Detect which cell encompasses the target text, then output its (x, y) center coordinate. 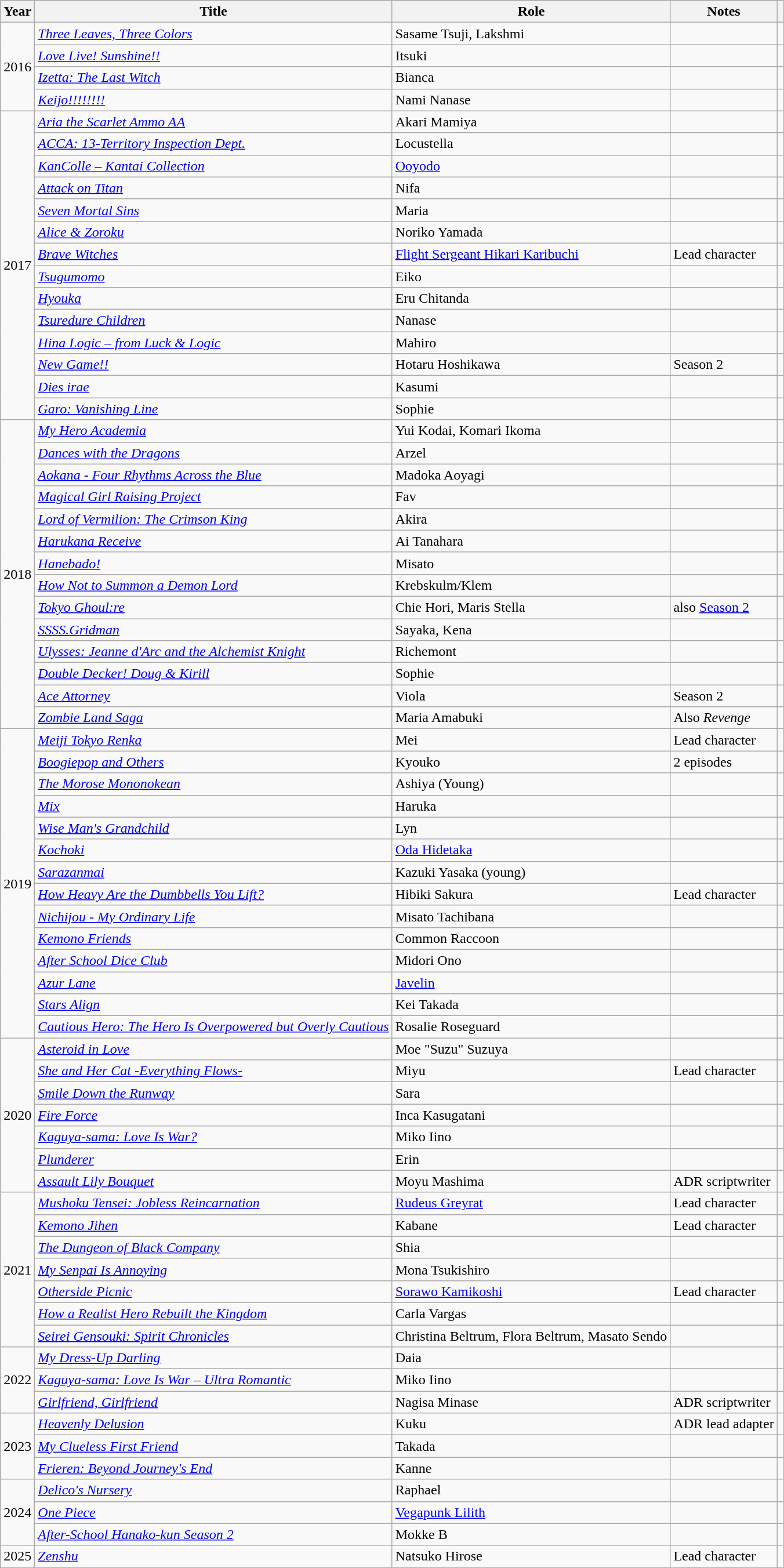
Dies irae (213, 387)
Mix (213, 806)
Yui Kodai, Komari Ikoma (531, 431)
Notes (724, 12)
Mushoku Tensei: Jobless Reincarnation (213, 1203)
2016 (17, 67)
Nami Nanase (531, 100)
Double Decker! Doug & Kirill (213, 674)
Delico's Nursery (213, 1490)
Eru Chitanda (531, 299)
Three Leaves, Three Colors (213, 34)
2025 (17, 1556)
2019 (17, 884)
Maria Amabuki (531, 718)
Kochoki (213, 850)
Nagisa Minase (531, 1402)
Bianca (531, 78)
Akari Mamiya (531, 122)
Noriko Yamada (531, 232)
Inca Kasugatani (531, 1115)
After-School Hanako-kun Season 2 (213, 1534)
One Piece (213, 1512)
Flight Sergeant Hikari Karibuchi (531, 254)
Erin (531, 1159)
Sara (531, 1093)
Fire Force (213, 1115)
Ashiya (Young) (531, 784)
Hotaru Hoshikawa (531, 365)
Mona Tsukishiro (531, 1269)
Kuku (531, 1424)
Mei (531, 740)
Title (213, 12)
Ulysses: Jeanne d'Arc and the Alchemist Knight (213, 652)
2017 (17, 266)
Attack on Titan (213, 188)
Rudeus Greyrat (531, 1203)
Tokyo Ghoul:re (213, 607)
Nanase (531, 321)
My Clueless First Friend (213, 1446)
Dances with the Dragons (213, 453)
Krebskulm/Klem (531, 585)
Lord of Vermilion: The Crimson King (213, 519)
Miyu (531, 1071)
Brave Witches (213, 254)
Tsuredure Children (213, 321)
Maria (531, 210)
Alice & Zoroku (213, 232)
ADR lead adapter (724, 1424)
Otherside Picnic (213, 1291)
Zombie Land Saga (213, 718)
Heavenly Delusion (213, 1424)
Vegapunk Lilith (531, 1512)
The Dungeon of Black Company (213, 1247)
After School Dice Club (213, 960)
Shia (531, 1247)
Midori Ono (531, 960)
Arzel (531, 453)
Akira (531, 519)
Common Raccoon (531, 938)
Itsuki (531, 56)
Haruka (531, 806)
My Senpai Is Annoying (213, 1269)
Hyouka (213, 299)
Year (17, 12)
Hibiki Sakura (531, 894)
The Morose Mononokean (213, 784)
Eiko (531, 277)
Kanne (531, 1468)
Kemono Jihen (213, 1225)
Chie Hori, Maris Stella (531, 607)
Kasumi (531, 387)
Magical Girl Raising Project (213, 497)
Richemont (531, 652)
2024 (17, 1512)
Seirei Gensouki: Spirit Chronicles (213, 1335)
SSSS.Gridman (213, 629)
Garo: Vanishing Line (213, 409)
also Season 2 (724, 607)
Viola (531, 696)
Izetta: The Last Witch (213, 78)
2021 (17, 1269)
Cautious Hero: The Hero Is Overpowered but Overly Cautious (213, 1027)
2022 (17, 1380)
My Dress-Up Darling (213, 1358)
Also Revenge (724, 718)
Aokana - Four Rhythms Across the Blue (213, 475)
Oda Hidetaka (531, 850)
How Not to Summon a Demon Lord (213, 585)
Nifa (531, 188)
New Game!! (213, 365)
Wise Man's Grandchild (213, 828)
Moyu Mashima (531, 1181)
Javelin (531, 983)
Kei Takada (531, 1005)
Sayaka, Kena (531, 629)
Misato Tachibana (531, 916)
2 episodes (724, 762)
Nichijou - My Ordinary Life (213, 916)
Sarazanmai (213, 872)
Keijo!!!!!!!! (213, 100)
2020 (17, 1115)
How a Realist Hero Rebuilt the Kingdom (213, 1313)
Madoka Aoyagi (531, 475)
Harukana Receive (213, 541)
2023 (17, 1446)
Boogiepop and Others (213, 762)
She and Her Cat -Everything Flows- (213, 1071)
Aria the Scarlet Ammo AA (213, 122)
Ace Attorney (213, 696)
Kyouko (531, 762)
Mokke B (531, 1534)
Fav (531, 497)
Ai Tanahara (531, 541)
Asteroid in Love (213, 1049)
Moe "Suzu" Suzuya (531, 1049)
My Hero Academia (213, 431)
Sorawo Kamikoshi (531, 1291)
Christina Beltrum, Flora Beltrum, Masato Sendo (531, 1335)
Raphael (531, 1490)
Assault Lily Bouquet (213, 1181)
Kazuki Yasaka (young) (531, 872)
Tsugumomo (213, 277)
Plunderer (213, 1159)
KanColle – Kantai Collection (213, 166)
Zenshu (213, 1556)
Lyn (531, 828)
Mahiro (531, 343)
How Heavy Are the Dumbbells You Lift? (213, 894)
Kaguya-sama: Love Is War? (213, 1137)
Natsuko Hirose (531, 1556)
Ooyodo (531, 166)
Girlfriend, Girlfriend (213, 1402)
Takada (531, 1446)
Hanebado! (213, 563)
ACCA: 13-Territory Inspection Dept. (213, 144)
Locustella (531, 144)
Hina Logic – from Luck & Logic (213, 343)
Role (531, 12)
Rosalie Roseguard (531, 1027)
Misato (531, 563)
Kabane (531, 1225)
Meiji Tokyo Renka (213, 740)
Daia (531, 1358)
2018 (17, 574)
Frieren: Beyond Journey's End (213, 1468)
Stars Align (213, 1005)
Seven Mortal Sins (213, 210)
Love Live! Sunshine!! (213, 56)
Kemono Friends (213, 938)
Azur Lane (213, 983)
Sasame Tsuji, Lakshmi (531, 34)
Kaguya-sama: Love Is War – Ultra Romantic (213, 1380)
Smile Down the Runway (213, 1093)
Carla Vargas (531, 1313)
